From the cell containing the given text, extract its center point as [x, y] coordinate. 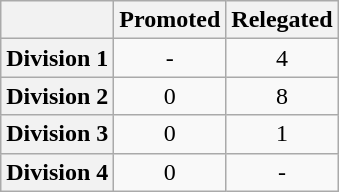
Promoted [170, 20]
Relegated [282, 20]
Division 3 [58, 134]
4 [282, 58]
Division 2 [58, 96]
Division 1 [58, 58]
1 [282, 134]
8 [282, 96]
Division 4 [58, 172]
